Find where the given text appears and provide that cell's center as (X, Y) coordinate. 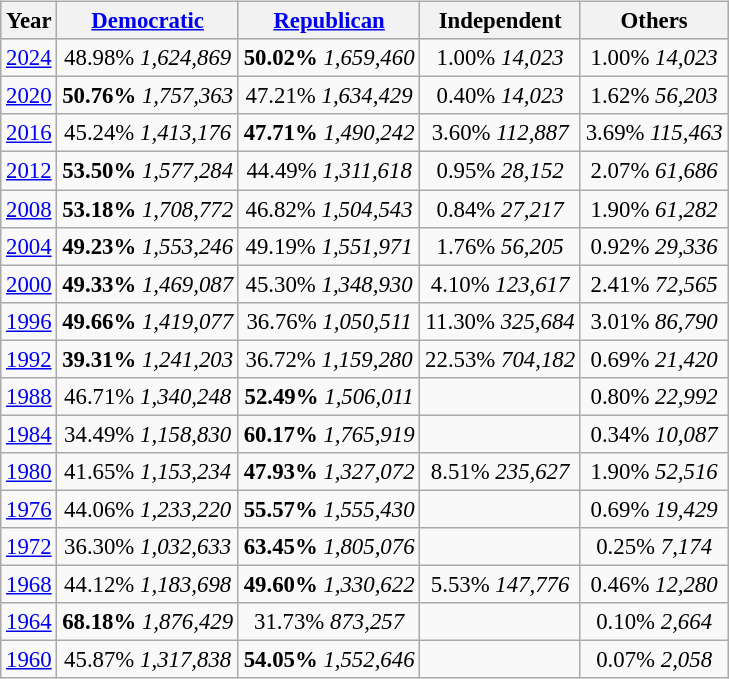
0.84% 27,217 (500, 209)
46.71% 1,340,248 (148, 396)
1976 (29, 509)
11.30% 325,684 (500, 321)
1984 (29, 434)
49.60% 1,330,622 (328, 584)
0.69% 21,420 (654, 359)
50.76% 1,757,363 (148, 96)
34.49% 1,158,830 (148, 434)
1.90% 61,282 (654, 209)
0.95% 28,152 (500, 171)
Others (654, 21)
55.57% 1,555,430 (328, 509)
2012 (29, 171)
2024 (29, 58)
45.30% 1,348,930 (328, 284)
45.24% 1,413,176 (148, 133)
2008 (29, 209)
5.53% 147,776 (500, 584)
36.76% 1,050,511 (328, 321)
60.17% 1,765,919 (328, 434)
2.41% 72,565 (654, 284)
36.30% 1,032,633 (148, 547)
4.10% 123,617 (500, 284)
1992 (29, 359)
3.01% 86,790 (654, 321)
44.06% 1,233,220 (148, 509)
1960 (29, 660)
1964 (29, 622)
2016 (29, 133)
50.02% 1,659,460 (328, 58)
47.71% 1,490,242 (328, 133)
2004 (29, 246)
1.76% 56,205 (500, 246)
0.46% 12,280 (654, 584)
0.80% 22,992 (654, 396)
53.18% 1,708,772 (148, 209)
49.66% 1,419,077 (148, 321)
45.87% 1,317,838 (148, 660)
47.93% 1,327,072 (328, 472)
1980 (29, 472)
22.53% 704,182 (500, 359)
36.72% 1,159,280 (328, 359)
Independent (500, 21)
1.62% 56,203 (654, 96)
48.98% 1,624,869 (148, 58)
8.51% 235,627 (500, 472)
0.07% 2,058 (654, 660)
3.60% 112,887 (500, 133)
52.49% 1,506,011 (328, 396)
2020 (29, 96)
63.45% 1,805,076 (328, 547)
0.10% 2,664 (654, 622)
44.49% 1,311,618 (328, 171)
2.07% 61,686 (654, 171)
41.65% 1,153,234 (148, 472)
0.92% 29,336 (654, 246)
3.69% 115,463 (654, 133)
1972 (29, 547)
54.05% 1,552,646 (328, 660)
1988 (29, 396)
44.12% 1,183,698 (148, 584)
49.19% 1,551,971 (328, 246)
Republican (328, 21)
1.90% 52,516 (654, 472)
49.33% 1,469,087 (148, 284)
31.73% 873,257 (328, 622)
0.40% 14,023 (500, 96)
1968 (29, 584)
49.23% 1,553,246 (148, 246)
47.21% 1,634,429 (328, 96)
0.69% 19,429 (654, 509)
0.34% 10,087 (654, 434)
46.82% 1,504,543 (328, 209)
0.25% 7,174 (654, 547)
39.31% 1,241,203 (148, 359)
2000 (29, 284)
53.50% 1,577,284 (148, 171)
Democratic (148, 21)
Year (29, 21)
68.18% 1,876,429 (148, 622)
1996 (29, 321)
